From the cell containing the given text, extract its center point as (X, Y) coordinate. 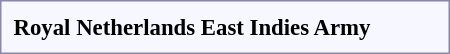
Royal Netherlands East Indies Army (192, 27)
